Pinpoint the cell where the given text exists, returning its (X, Y) midpoint coordinate. 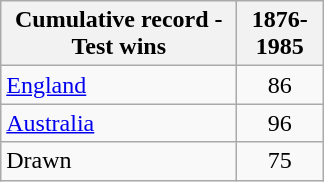
Drawn (119, 161)
Australia (119, 123)
96 (280, 123)
England (119, 85)
1876-1985 (280, 34)
75 (280, 161)
Cumulative record - Test wins (119, 34)
86 (280, 85)
